From the cell containing the given text, extract its center point as [X, Y] coordinate. 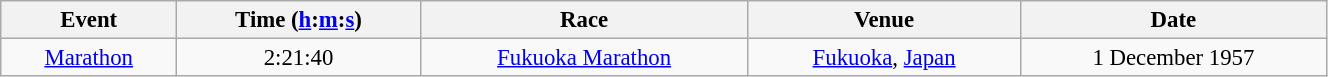
Fukuoka Marathon [584, 58]
Date [1173, 20]
1 December 1957 [1173, 58]
2:21:40 [299, 58]
Fukuoka, Japan [884, 58]
Event [89, 20]
Marathon [89, 58]
Time (h:m:s) [299, 20]
Venue [884, 20]
Race [584, 20]
